From the cell containing the given text, extract its center point as (X, Y) coordinate. 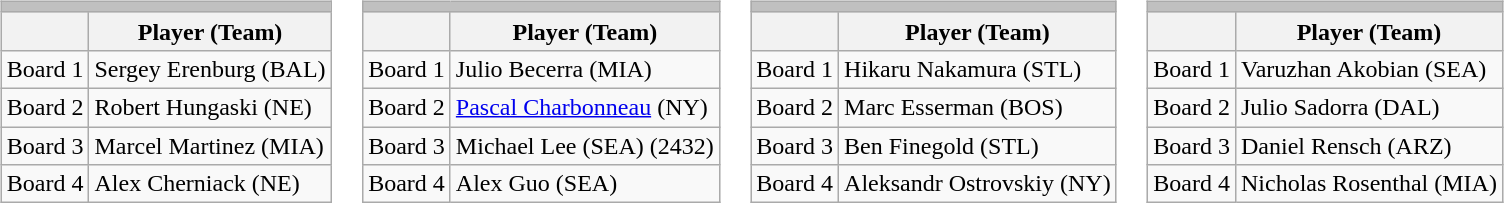
Marc Esserman (BOS) (978, 107)
Hikaru Nakamura (STL) (978, 69)
Alex Guo (SEA) (584, 184)
Julio Sadorra (DAL) (1368, 107)
Nicholas Rosenthal (MIA) (1368, 184)
Michael Lee (SEA) (2432) (584, 145)
Marcel Martinez (MIA) (210, 145)
Ben Finegold (STL) (978, 145)
Julio Becerra (MIA) (584, 69)
Pascal Charbonneau (NY) (584, 107)
Daniel Rensch (ARZ) (1368, 145)
Aleksandr Ostrovskiy (NY) (978, 184)
Robert Hungaski (NE) (210, 107)
Varuzhan Akobian (SEA) (1368, 69)
Sergey Erenburg (BAL) (210, 69)
Alex Cherniack (NE) (210, 184)
